Detect which cell encompasses the target text, then output its [x, y] center coordinate. 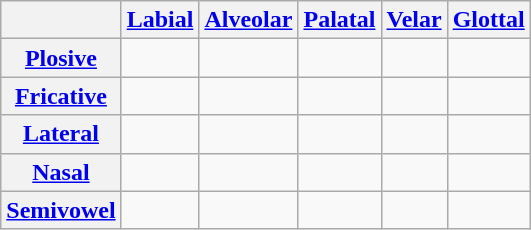
Velar [414, 20]
Alveolar [248, 20]
Palatal [340, 20]
Lateral [61, 134]
Labial [160, 20]
Nasal [61, 172]
Plosive [61, 58]
Semivowel [61, 210]
Fricative [61, 96]
Glottal [488, 20]
